Scan for the cell matching the given text and deliver its (x, y) coordinate at center. 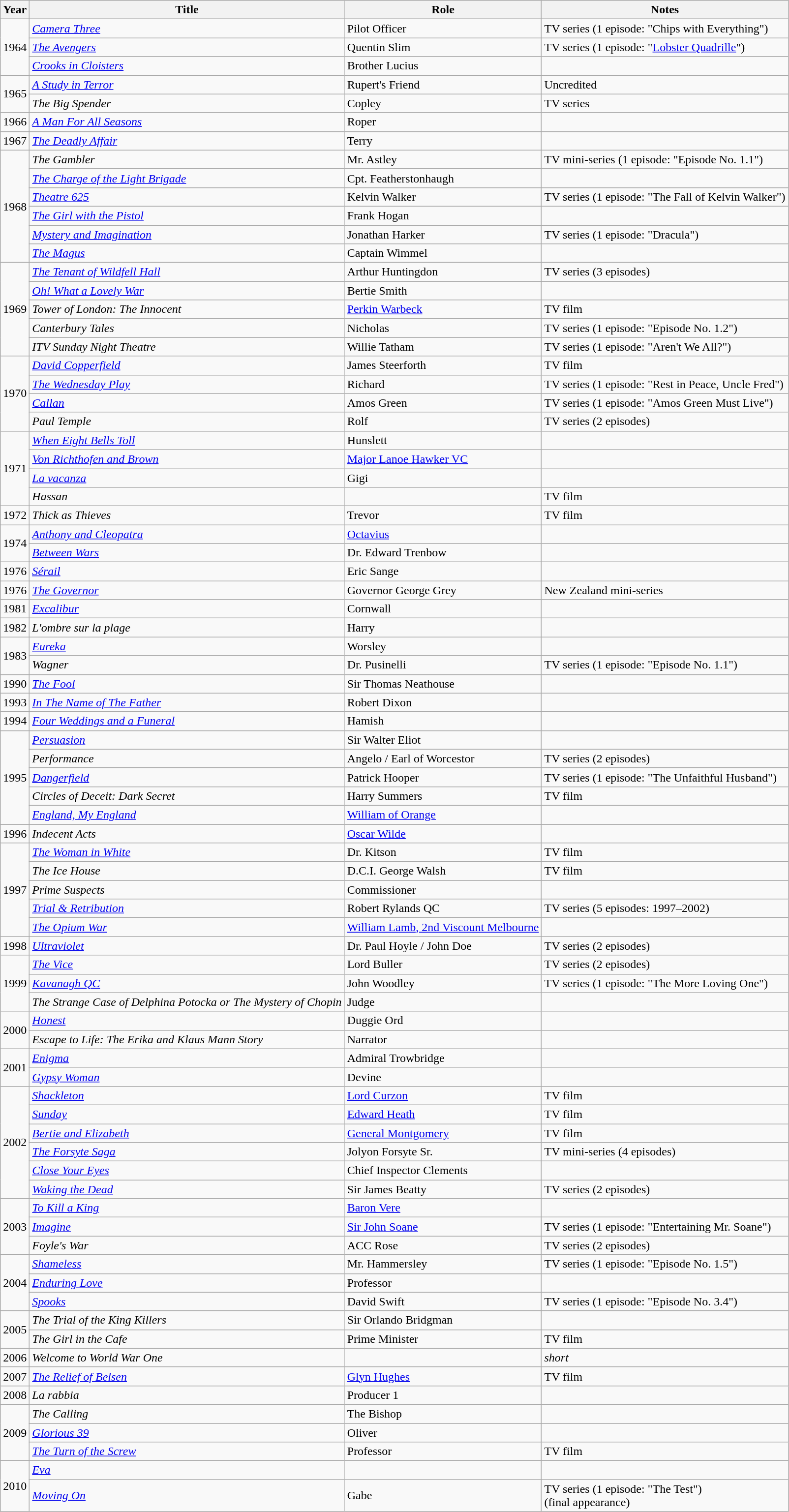
Excalibur (187, 609)
Indecent Acts (187, 834)
Canterbury Tales (187, 328)
Kelvin Walker (443, 197)
Dr. Kitson (443, 852)
Sir Thomas Neathouse (443, 684)
Copley (443, 103)
Close Your Eyes (187, 1171)
TV mini-series (1 episode: "Episode No. 1.1") (665, 159)
Gigi (443, 478)
TV series (1 episode: "The Test") (final appearance) (665, 1495)
Imagine (187, 1227)
Judge (443, 1002)
The Relief of Belsen (187, 1376)
Sir John Soane (443, 1227)
Sunday (187, 1114)
Hunslett (443, 440)
Performance (187, 758)
2003 (15, 1227)
Dr. Pusinelli (443, 665)
David Swift (443, 1301)
The Forsyte Saga (187, 1152)
Prime Minister (443, 1339)
TV series (1 episode: "Entertaining Mr. Soane") (665, 1227)
1972 (15, 515)
Prime Suspects (187, 890)
The Magus (187, 253)
The Gambler (187, 159)
James Steerforth (443, 365)
Welcome to World War One (187, 1358)
Patrick Hooper (443, 777)
ACC Rose (443, 1245)
Devine (443, 1077)
The Tenant of Wildfell Hall (187, 272)
Hassan (187, 496)
1981 (15, 609)
1990 (15, 684)
1996 (15, 834)
TV series (1 episode: "Rest in Peace, Uncle Fred") (665, 384)
Bertie and Elizabeth (187, 1133)
The Girl with the Pistol (187, 215)
TV series (1 episode: "Episode No. 1.5") (665, 1264)
Jolyon Forsyte Sr. (443, 1152)
Mystery and Imagination (187, 235)
Dr. Edward Trenbow (443, 553)
Jonathan Harker (443, 235)
To Kill a King (187, 1208)
Shackleton (187, 1095)
Bertie Smith (443, 291)
Roper (443, 122)
Uncredited (665, 85)
Thick as Thieves (187, 515)
Lord Curzon (443, 1095)
The Wednesday Play (187, 384)
A Man For All Seasons (187, 122)
The Bishop (443, 1414)
2009 (15, 1432)
Year (15, 10)
Role (443, 10)
Terry (443, 141)
Admiral Trowbridge (443, 1058)
Trevor (443, 515)
TV series (1 episode: "Amos Green Must Live") (665, 403)
2008 (15, 1395)
Spooks (187, 1301)
Oliver (443, 1433)
Rolf (443, 422)
Cornwall (443, 609)
1997 (15, 890)
Moving On (187, 1495)
General Montgomery (443, 1133)
Chief Inspector Clements (443, 1171)
Harry Summers (443, 796)
Enduring Love (187, 1283)
Tower of London: The Innocent (187, 309)
Frank Hogan (443, 215)
Pilot Officer (443, 29)
1966 (15, 122)
Camera Three (187, 29)
The Avengers (187, 47)
Eureka (187, 646)
TV series (1 episode: "Episode No. 1.1") (665, 665)
2006 (15, 1358)
Foyle's War (187, 1245)
Glyn Hughes (443, 1376)
Amos Green (443, 403)
Von Richthofen and Brown (187, 459)
Four Weddings and a Funeral (187, 721)
Shameless (187, 1264)
Sir James Beatty (443, 1189)
Kavanagh QC (187, 983)
TV series (1 episode: "Episode No. 1.2") (665, 328)
Arthur Huntingdon (443, 272)
2000 (15, 1030)
Robert Dixon (443, 702)
Persuasion (187, 740)
Oh! What a Lovely War (187, 291)
Richard (443, 384)
Brother Lucius (443, 66)
Producer 1 (443, 1395)
Dr. Paul Hoyle / John Doe (443, 946)
The Woman in White (187, 852)
Perkin Warbeck (443, 309)
2010 (15, 1486)
Cpt. Featherstonhaugh (443, 178)
Major Lanoe Hawker VC (443, 459)
The Ice House (187, 871)
Gabe (443, 1495)
Escape to Life: The Erika and Klaus Mann Story (187, 1039)
Theatre 625 (187, 197)
William Lamb, 2nd Viscount Melbourne (443, 927)
2002 (15, 1142)
Circles of Deceit: Dark Secret (187, 796)
Worsley (443, 646)
short (665, 1358)
TV series (1 episode: "The Fall of Kelvin Walker") (665, 197)
1982 (15, 628)
TV series (3 episodes) (665, 272)
Glorious 39 (187, 1433)
In The Name of The Father (187, 702)
The Girl in the Cafe (187, 1339)
Enigma (187, 1058)
Title (187, 10)
La rabbia (187, 1395)
Sir Walter Eliot (443, 740)
The Charge of the Light Brigade (187, 178)
Eric Sange (443, 572)
Quentin Slim (443, 47)
Notes (665, 10)
The Fool (187, 684)
The Big Spender (187, 103)
The Strange Case of Delphina Potocka or The Mystery of Chopin (187, 1002)
Sérail (187, 572)
Commissioner (443, 890)
1965 (15, 94)
2005 (15, 1330)
Governor George Grey (443, 590)
Baron Vere (443, 1208)
Waking the Dead (187, 1189)
1999 (15, 983)
England, My England (187, 815)
The Vice (187, 965)
The Governor (187, 590)
Between Wars (187, 553)
Wagner (187, 665)
Lord Buller (443, 965)
Sir Orlando Bridgman (443, 1320)
2001 (15, 1067)
Anthony and Cleopatra (187, 534)
Mr. Astley (443, 159)
Eva (187, 1470)
Paul Temple (187, 422)
1971 (15, 468)
1970 (15, 393)
The Trial of the King Killers (187, 1320)
Crooks in Cloisters (187, 66)
The Calling (187, 1414)
Edward Heath (443, 1114)
The Deadly Affair (187, 141)
ITV Sunday Night Theatre (187, 347)
TV series (1 episode: "Chips with Everything") (665, 29)
Honest (187, 1021)
David Copperfield (187, 365)
1995 (15, 777)
New Zealand mini-series (665, 590)
When Eight Bells Toll (187, 440)
John Woodley (443, 983)
Narrator (443, 1039)
TV series (665, 103)
TV series (1 episode: "Lobster Quadrille") (665, 47)
1968 (15, 206)
TV series (5 episodes: 1997–2002) (665, 908)
The Turn of the Screw (187, 1452)
TV series (1 episode: "Episode No. 3.4") (665, 1301)
1964 (15, 47)
Duggie Ord (443, 1021)
Ultraviolet (187, 946)
1983 (15, 656)
Rupert's Friend (443, 85)
TV series (1 episode: "Aren't We All?") (665, 347)
Angelo / Earl of Worcestor (443, 758)
D.C.I. George Walsh (443, 871)
Trial & Retribution (187, 908)
1974 (15, 543)
A Study in Terror (187, 85)
Harry (443, 628)
Oscar Wilde (443, 834)
Hamish (443, 721)
TV mini-series (4 episodes) (665, 1152)
Mr. Hammersley (443, 1264)
1998 (15, 946)
2007 (15, 1376)
2004 (15, 1283)
William of Orange (443, 815)
Robert Rylands QC (443, 908)
1967 (15, 141)
1994 (15, 721)
Willie Tatham (443, 347)
Callan (187, 403)
Captain Wimmel (443, 253)
La vacanza (187, 478)
1969 (15, 309)
TV series (1 episode: "The Unfaithful Husband") (665, 777)
TV series (1 episode: "Dracula") (665, 235)
Nicholas (443, 328)
L'ombre sur la plage (187, 628)
Octavius (443, 534)
1993 (15, 702)
TV series (1 episode: "The More Loving One") (665, 983)
Gypsy Woman (187, 1077)
Dangerfield (187, 777)
The Opium War (187, 927)
